Locate the cell with the specified text and output its (X, Y) center coordinate. 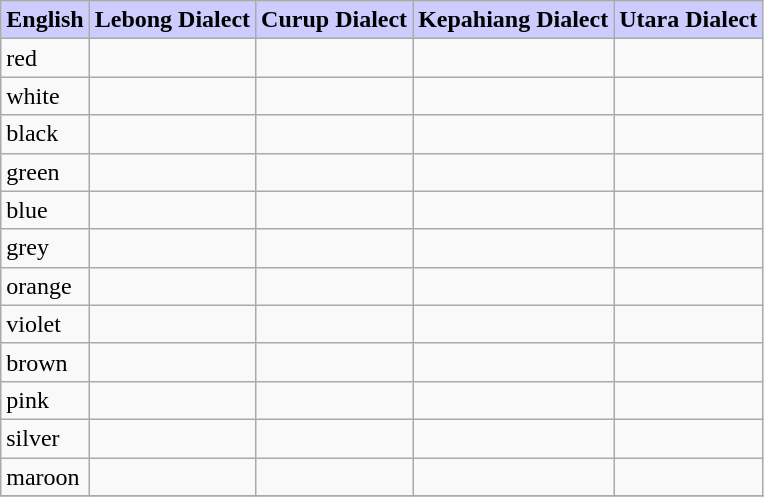
blue (45, 210)
green (45, 172)
red (45, 58)
grey (45, 248)
black (45, 134)
orange (45, 286)
Kepahiang Dialect (514, 20)
Utara Dialect (688, 20)
maroon (45, 477)
silver (45, 438)
English (45, 20)
pink (45, 400)
violet (45, 324)
Curup Dialect (334, 20)
Lebong Dialect (172, 20)
white (45, 96)
brown (45, 362)
